Provide the [X, Y] coordinate of the cell's center where the given text is located.  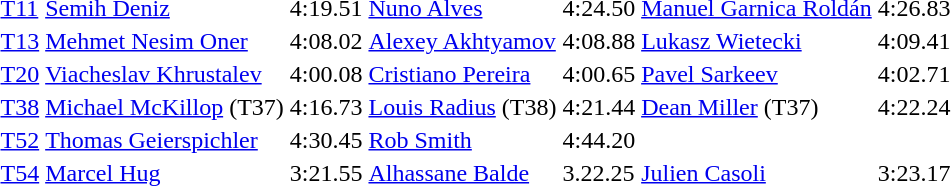
Thomas Geierspichler [165, 140]
4:08.02 [326, 41]
Dean Miller (T37) [757, 107]
4:16.73 [326, 107]
4:08.88 [599, 41]
4:21.44 [599, 107]
Louis Radius (T38) [462, 107]
4:44.20 [599, 140]
Michael McKillop (T37) [165, 107]
Viacheslav Khrustalev [165, 74]
Pavel Sarkeev [757, 74]
Rob Smith [462, 140]
Cristiano Pereira [462, 74]
4:30.45 [326, 140]
Mehmet Nesim Oner [165, 41]
Alexey Akhtyamov [462, 41]
Lukasz Wietecki [757, 41]
4:00.65 [599, 74]
4:00.08 [326, 74]
